Determine the (X, Y) coordinate at the center of the cell enclosing the given text.  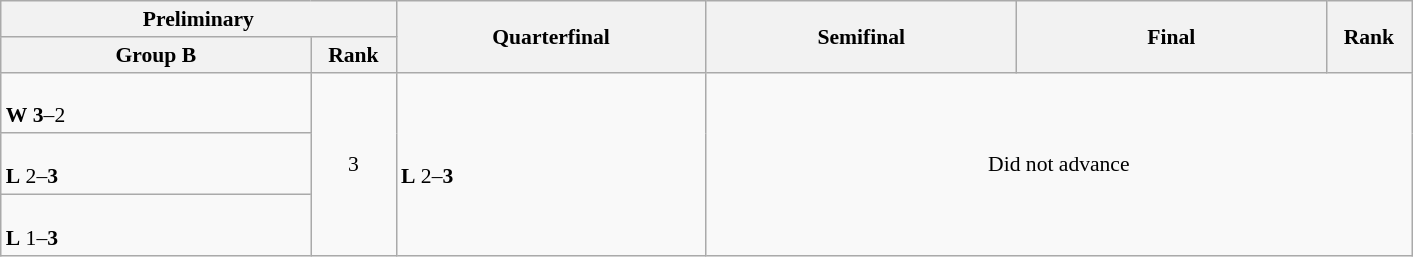
Preliminary (198, 19)
Quarterfinal (551, 36)
Did not advance (1058, 164)
L 1–3 (156, 226)
Final (1171, 36)
3 (354, 164)
W 3–2 (156, 102)
Semifinal (861, 36)
Group B (156, 55)
